Provide the [x, y] coordinate of the cell's center where the given text is located.  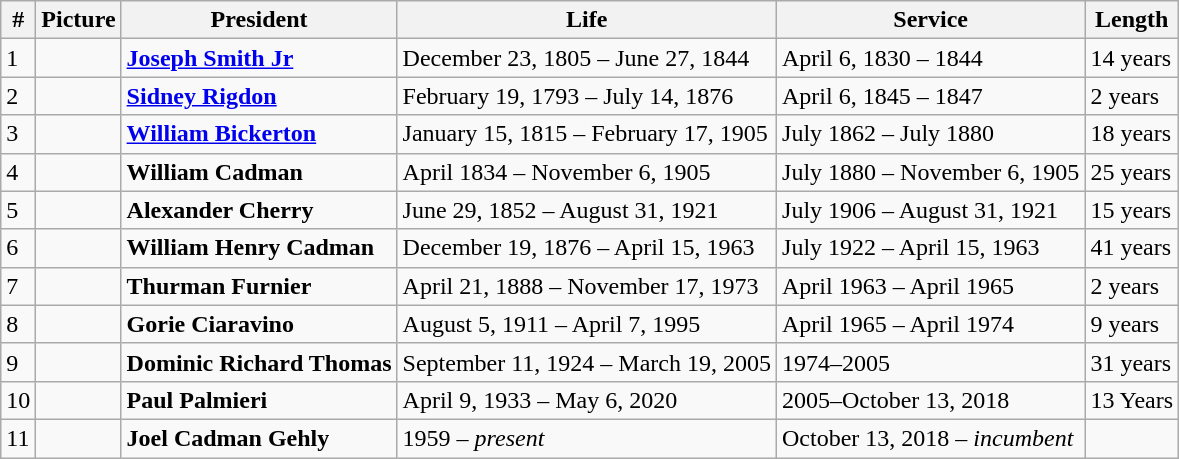
18 years [1132, 134]
5 [18, 210]
25 years [1132, 172]
11 [18, 438]
Picture [78, 20]
9 years [1132, 324]
January 15, 1815 – February 17, 1905 [586, 134]
1974–2005 [931, 362]
President [259, 20]
December 19, 1876 – April 15, 1963 [586, 248]
Paul Palmieri [259, 400]
August 5, 1911 – April 7, 1995 [586, 324]
7 [18, 286]
April 1965 – April 1974 [931, 324]
4 [18, 172]
Sidney Rigdon [259, 96]
1959 – present [586, 438]
Length [1132, 20]
41 years [1132, 248]
April 6, 1830 – 1844 [931, 58]
# [18, 20]
9 [18, 362]
Service [931, 20]
April 9, 1933 – May 6, 2020 [586, 400]
8 [18, 324]
Gorie Ciaravino [259, 324]
July 1906 – August 31, 1921 [931, 210]
William Henry Cadman [259, 248]
William Bickerton [259, 134]
Life [586, 20]
2005–October 13, 2018 [931, 400]
July 1880 – November 6, 1905 [931, 172]
13 Years [1132, 400]
10 [18, 400]
14 years [1132, 58]
15 years [1132, 210]
Joseph Smith Jr [259, 58]
Dominic Richard Thomas [259, 362]
April 1834 – November 6, 1905 [586, 172]
April 21, 1888 – November 17, 1973 [586, 286]
April 6, 1845 – 1847 [931, 96]
31 years [1132, 362]
6 [18, 248]
William Cadman [259, 172]
1 [18, 58]
June 29, 1852 – August 31, 1921 [586, 210]
Thurman Furnier [259, 286]
Joel Cadman Gehly [259, 438]
2 [18, 96]
February 19, 1793 – July 14, 1876 [586, 96]
December 23, 1805 – June 27, 1844 [586, 58]
July 1862 – July 1880 [931, 134]
3 [18, 134]
September 11, 1924 – March 19, 2005 [586, 362]
April 1963 – April 1965 [931, 286]
October 13, 2018 – incumbent [931, 438]
July 1922 – April 15, 1963 [931, 248]
Alexander Cherry [259, 210]
